Identify which cell holds the provided text, then report its (x, y) central coordinate. 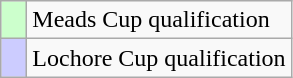
Meads Cup qualification (159, 20)
Lochore Cup qualification (159, 58)
